Return the (X, Y) coordinate for the center point of the cell that contains the specified text.  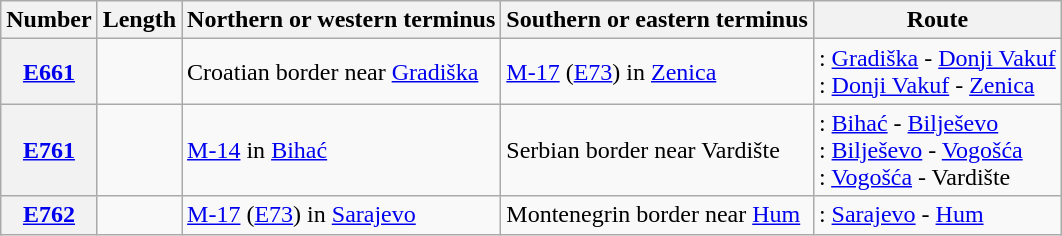
Croatian border near Gradiška (342, 72)
: Gradiška - Donji Vakuf: Donji Vakuf - Zenica (937, 72)
M-17 (E73) in Zenica (658, 72)
E761 (49, 150)
M-17 (E73) in Sarajevo (342, 215)
E661 (49, 72)
: Sarajevo - Hum (937, 215)
Route (937, 20)
M-14 in Bihać (342, 150)
E762 (49, 215)
Northern or western terminus (342, 20)
Southern or eastern terminus (658, 20)
: Bihać - Bilješevo: Bilješevo - Vogošća: Vogošća - Vardište (937, 150)
Length (139, 20)
Serbian border near Vardište (658, 150)
Number (49, 20)
Montenegrin border near Hum (658, 215)
